Return (X, Y) of the center of cell containing provided text 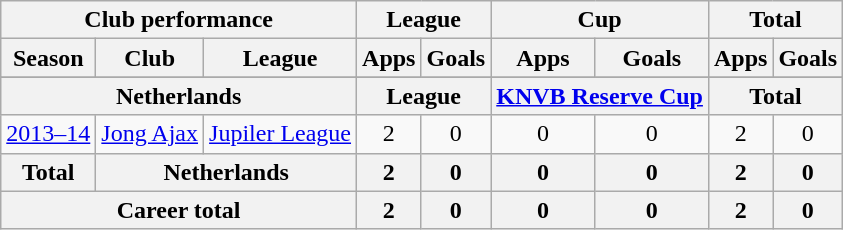
Career total (179, 210)
Jupiler League (280, 134)
2013–14 (48, 134)
KNVB Reserve Cup (600, 96)
Club (150, 58)
Cup (600, 20)
Jong Ajax (150, 134)
Season (48, 58)
Club performance (179, 20)
